Provide the [x, y] coordinate of the cell's center where the given text is located.  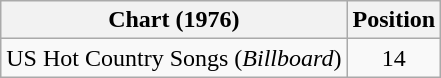
14 [394, 58]
Position [394, 20]
US Hot Country Songs (Billboard) [174, 58]
Chart (1976) [174, 20]
